Return (X, Y) of the center of cell containing provided text 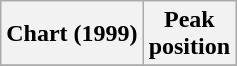
Chart (1999) (72, 34)
Peakposition (189, 34)
